Detect which cell encompasses the target text, then output its (x, y) center coordinate. 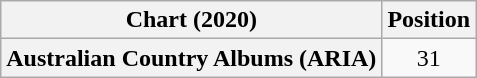
31 (429, 58)
Chart (2020) (192, 20)
Australian Country Albums (ARIA) (192, 58)
Position (429, 20)
